Identify which cell holds the provided text, then report its (X, Y) central coordinate. 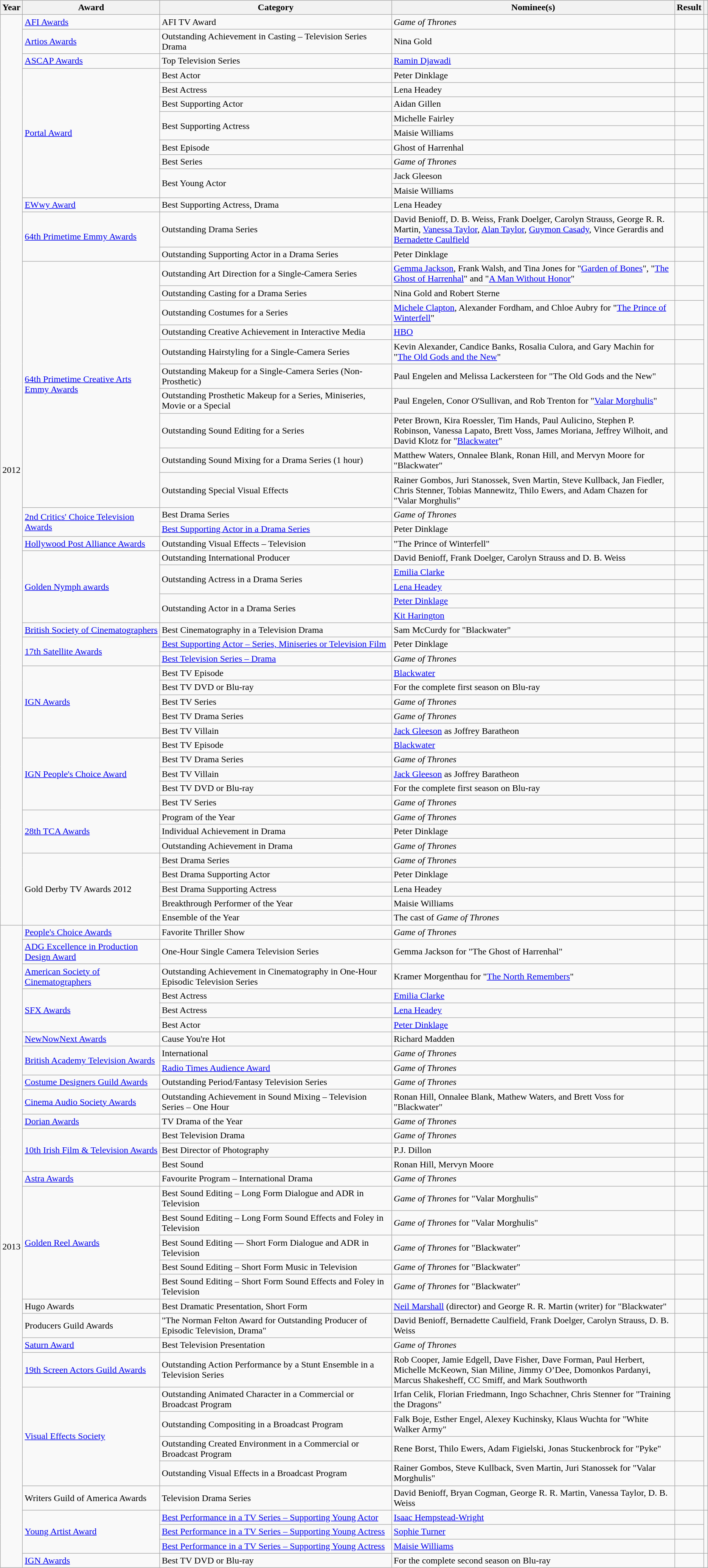
Rene Borst, Thilo Ewers, Adam Figielski, Jonas Stuckenbrock for "Pyke" (533, 1449)
Outstanding Special Visual Effects (275, 490)
Best Sound Editing – Short Form Sound Effects and Foley in Television (275, 1286)
Isaac Hempstead-Wright (533, 1517)
Outstanding Achievement in Drama (275, 846)
Falk Boje, Esther Engel, Alexey Kuchinsky, Klaus Wuchta for "White Walker Army" (533, 1424)
Year (11, 8)
Cinema Audio Society Awards (91, 1102)
Artios Awards (91, 42)
Best Television Series – Drama (275, 659)
Outstanding Art Direction for a Single-Camera Series (275, 274)
19th Screen Actors Guild Awards (91, 1370)
Kevin Alexander, Candice Banks, Rosalia Culora, and Gary Machin for "The Old Gods and the New" (533, 352)
Best Drama Supporting Actress (275, 889)
Ronan Hill, Onnalee Blank, Mathew Waters, and Brett Voss for "Blackwater" (533, 1102)
P.J. Dillon (533, 1150)
Nina Gold (533, 42)
American Society of Cinematographers (91, 976)
Ramin Djawadi (533, 61)
Rainer Gombos, Steve Kullback, Sven Martin, Juri Stanossek for "Valar Morghulis" (533, 1473)
For the complete second season on Blu-ray (533, 1560)
Best Sound Editing – Long Form Dialogue and ADR in Television (275, 1198)
Top Television Series (275, 61)
HBO (533, 332)
Saturn Award (91, 1345)
Gemma Jackson, Frank Walsh, and Tina Jones for "Garden of Bones", "The Ghost of Harrenhal" and "A Man Without Honor" (533, 274)
NewNowNext Awards (91, 1039)
Best Performance in a TV Series – Supporting Young Actor (275, 1517)
Outstanding Achievement in Casting – Television Series Drama (275, 42)
Richard Madden (533, 1039)
David Benioff, Bernadette Caulfield, Frank Doelger, Carolyn Strauss, D. B. Weiss (533, 1326)
Aidan Gillen (533, 104)
Hollywood Post Alliance Awards (91, 544)
Outstanding Sound Mixing for a Drama Series (1 hour) (275, 460)
17th Satellite Awards (91, 651)
28th TCA Awards (91, 831)
Outstanding Actress in a Drama Series (275, 580)
Television Drama Series (275, 1498)
Best Drama Supporting Actor (275, 875)
Golden Reel Awards (91, 1242)
2012 (11, 470)
Program of the Year (275, 817)
Irfan Celik, Florian Friedmann, Ingo Schachner, Chris Stenner for "Training the Dragons" (533, 1400)
Outstanding Casting for a Drama Series (275, 293)
Best Sound (275, 1164)
Neil Marshall (director) and George R. R. Martin (writer) for "Blackwater" (533, 1306)
Matthew Waters, Onnalee Blank, Ronan Hill, and Mervyn Moore for "Blackwater" (533, 460)
Golden Nymph awards (91, 587)
Category (275, 8)
Award (91, 8)
People's Choice Awards (91, 932)
Writers Guild of America Awards (91, 1498)
Costume Designers Guild Awards (91, 1082)
Outstanding Animated Character in a Commercial or Broadcast Program (275, 1400)
One-Hour Single Camera Television Series (275, 952)
Michelle Fairley (533, 118)
Outstanding Created Environment in a Commercial or Broadcast Program (275, 1449)
"The Prince of Winterfell" (533, 544)
Best Sound Editing – Short Form Music in Television (275, 1267)
Paul Engelen, Conor O'Sullivan, and Rob Trenton for "Valar Morghulis" (533, 401)
Best Young Actor (275, 183)
Best Sound Editing – Long Form Sound Effects and Foley in Television (275, 1223)
Jack Gleeson (533, 176)
TV Drama of the Year (275, 1121)
10th Irish Film & Television Awards (91, 1150)
Outstanding Action Performance by a Stunt Ensemble in a Television Series (275, 1370)
Result (689, 8)
Outstanding Visual Effects in a Broadcast Program (275, 1473)
Outstanding Creative Achievement in Interactive Media (275, 332)
Outstanding Prosthetic Makeup for a Series, Miniseries, Movie or a Special (275, 401)
Outstanding Compositing in a Broadcast Program (275, 1424)
Paul Engelen and Melissa Lackersteen for "The Old Gods and the New" (533, 376)
ASCAP Awards (91, 61)
Ensemble of the Year (275, 918)
Astra Awards (91, 1179)
Cause You're Hot (275, 1039)
Best Cinematography in a Television Drama (275, 630)
ADG Excellence in Production Design Award (91, 952)
64th Primetime Emmy Awards (91, 237)
Nominee(s) (533, 8)
Outstanding Sound Editing for a Series (275, 430)
Sam McCurdy for "Blackwater" (533, 630)
AFI Awards (91, 22)
International (275, 1054)
Kramer Morgenthau for "The North Remembers" (533, 976)
Best Supporting Actor in a Drama Series (275, 529)
Best Director of Photography (275, 1150)
Outstanding Visual Effects – Television (275, 544)
Best Supporting Actress, Drama (275, 205)
EWwy Award (91, 205)
Best Supporting Actress (275, 126)
Best Episode (275, 147)
Portal Award (91, 133)
Gemma Jackson for "The Ghost of Harrenhal" (533, 952)
Ronan Hill, Mervyn Moore (533, 1164)
Outstanding Achievement in Sound Mixing – Television Series – One Hour (275, 1102)
2013 (11, 1246)
AFI TV Award (275, 22)
Nina Gold and Robert Sterne (533, 293)
Outstanding Period/Fantasy Television Series (275, 1082)
Outstanding International Producer (275, 558)
Favorite Thriller Show (275, 932)
Favourite Program – International Drama (275, 1179)
Dorian Awards (91, 1121)
David Benioff, Frank Doelger, Carolyn Strauss and D. B. Weiss (533, 558)
Best Supporting Actor – Series, Miniseries or Television Film (275, 644)
Best Supporting Actor (275, 104)
Outstanding Drama Series (275, 230)
Kit Harington (533, 615)
Best Sound Editing — Short Form Dialogue and ADR in Television (275, 1248)
Breakthrough Performer of the Year (275, 903)
Outstanding Supporting Actor in a Drama Series (275, 254)
64th Primetime Creative Arts Emmy Awards (91, 384)
IGN People's Choice Award (91, 774)
Outstanding Hairstyling for a Single-Camera Series (275, 352)
Best Television Presentation (275, 1345)
Hugo Awards (91, 1306)
Sophie Turner (533, 1532)
"The Norman Felton Award for Outstanding Producer of Episodic Television, Drama" (275, 1326)
Best Series (275, 162)
Best Television Drama (275, 1136)
British Academy Television Awards (91, 1061)
Michele Clapton, Alexander Fordham, and Chloe Aubry for "The Prince of Winterfell" (533, 312)
Outstanding Costumes for a Series (275, 312)
Visual Effects Society (91, 1436)
Ghost of Harrenhal (533, 147)
Best Dramatic Presentation, Short Form (275, 1306)
British Society of Cinematographers (91, 630)
Young Artist Award (91, 1532)
Outstanding Makeup for a Single-Camera Series (Non-Prosthetic) (275, 376)
Outstanding Actor in a Drama Series (275, 608)
2nd Critics' Choice Television Awards (91, 522)
Radio Times Audience Award (275, 1068)
The cast of Game of Thrones (533, 918)
Outstanding Achievement in Cinematography in One-Hour Episodic Television Series (275, 976)
Producers Guild Awards (91, 1326)
Gold Derby TV Awards 2012 (91, 889)
SFX Awards (91, 1010)
Individual Achievement in Drama (275, 831)
David Benioff, Bryan Cogman, George R. R. Martin, Vanessa Taylor, D. B. Weiss (533, 1498)
